Scan for the cell matching the given text and deliver its [X, Y] coordinate at center. 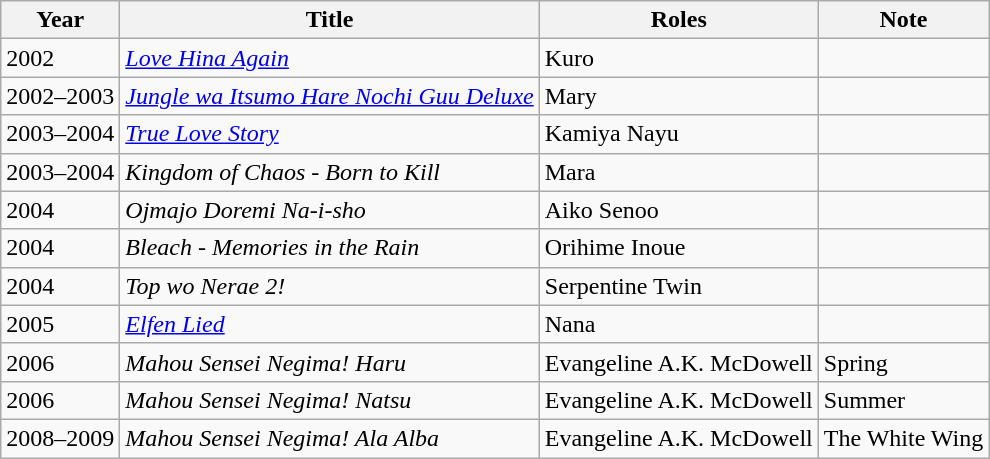
Bleach - Memories in the Rain [330, 248]
Kingdom of Chaos - Born to Kill [330, 172]
2005 [60, 324]
Elfen Lied [330, 324]
Mahou Sensei Negima! Haru [330, 362]
Spring [904, 362]
2008–2009 [60, 438]
Note [904, 20]
Mahou Sensei Negima! Ala Alba [330, 438]
Title [330, 20]
Top wo Nerae 2! [330, 286]
2002 [60, 58]
The White Wing [904, 438]
Summer [904, 400]
Kuro [678, 58]
Roles [678, 20]
Orihime Inoue [678, 248]
Jungle wa Itsumo Hare Nochi Guu Deluxe [330, 96]
2002–2003 [60, 96]
Aiko Senoo [678, 210]
Nana [678, 324]
Love Hina Again [330, 58]
True Love Story [330, 134]
Ojmajo Doremi Na-i-sho [330, 210]
Year [60, 20]
Mara [678, 172]
Mahou Sensei Negima! Natsu [330, 400]
Serpentine Twin [678, 286]
Mary [678, 96]
Kamiya Nayu [678, 134]
